From the cell containing the given text, extract its center point as [x, y] coordinate. 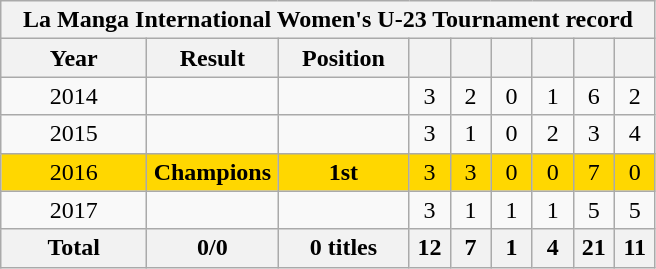
2016 [74, 172]
0 titles [344, 248]
Position [344, 58]
1st [344, 172]
Total [74, 248]
Year [74, 58]
0/0 [212, 248]
Champions [212, 172]
21 [594, 248]
2017 [74, 210]
2015 [74, 134]
11 [634, 248]
2014 [74, 96]
6 [594, 96]
Result [212, 58]
12 [430, 248]
La Manga International Women's U-23 Tournament record [328, 20]
